Output the [x, y] coordinate of the center of the cell containing the given text.  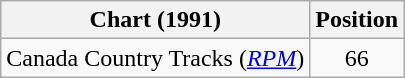
Canada Country Tracks (RPM) [156, 58]
66 [357, 58]
Chart (1991) [156, 20]
Position [357, 20]
